Extract the (x, y) coordinate from the center of the cell holding the provided text.  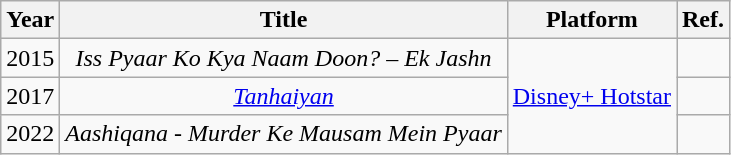
2015 (30, 58)
Aashiqana - Murder Ke Mausam Mein Pyaar (284, 134)
Year (30, 20)
Ref. (702, 20)
Platform (592, 20)
Title (284, 20)
2017 (30, 96)
2022 (30, 134)
Disney+ Hotstar (592, 96)
Iss Pyaar Ko Kya Naam Doon? – Ek Jashn (284, 58)
Tanhaiyan (284, 96)
